Scan for the cell matching the given text and deliver its [x, y] coordinate at center. 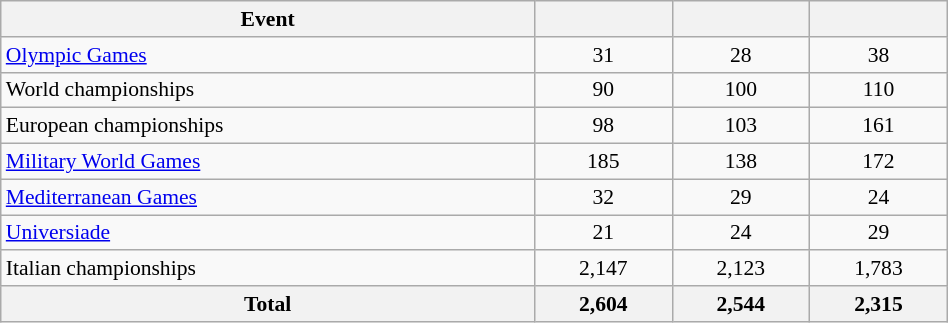
Military World Games [268, 162]
1,783 [879, 269]
161 [879, 126]
Total [268, 304]
World championships [268, 90]
172 [879, 162]
31 [603, 55]
100 [741, 90]
38 [879, 55]
2,147 [603, 269]
Italian championships [268, 269]
European championships [268, 126]
110 [879, 90]
185 [603, 162]
21 [603, 233]
2,315 [879, 304]
28 [741, 55]
2,544 [741, 304]
Olympic Games [268, 55]
103 [741, 126]
32 [603, 197]
2,123 [741, 269]
98 [603, 126]
90 [603, 90]
Event [268, 19]
Universiade [268, 233]
Mediterranean Games [268, 197]
138 [741, 162]
2,604 [603, 304]
